Capture the cell that displays the provided text and extract its [x, y] central coordinate. 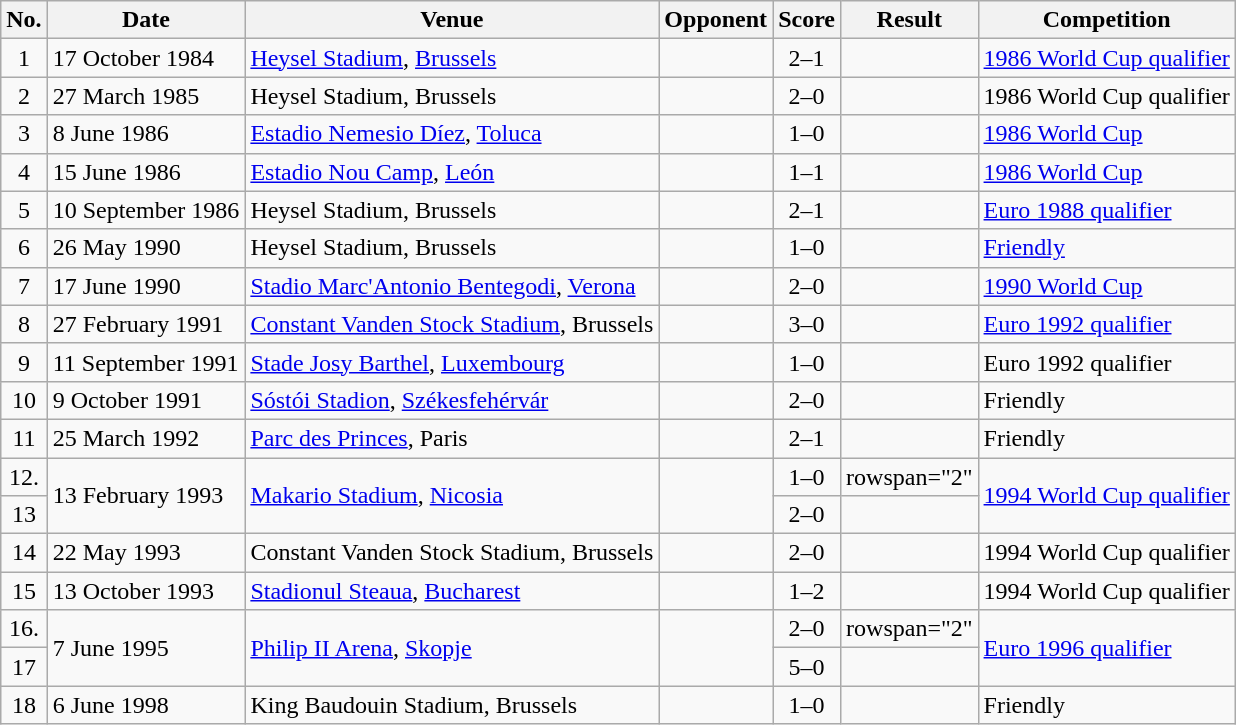
25 March 1992 [146, 438]
10 [24, 400]
6 [24, 248]
1 [24, 58]
Stadionul Steaua, Bucharest [452, 591]
Estadio Nemesio Díez, Toluca [452, 134]
27 February 1991 [146, 324]
Sóstói Stadion, Székesfehérvár [452, 400]
Stade Josy Barthel, Luxembourg [452, 362]
4 [24, 172]
1–1 [807, 172]
18 [24, 705]
22 May 1993 [146, 553]
17 [24, 667]
Venue [452, 20]
27 March 1985 [146, 96]
King Baudouin Stadium, Brussels [452, 705]
No. [24, 20]
Opponent [716, 20]
8 [24, 324]
13 February 1993 [146, 496]
15 June 1986 [146, 172]
Makario Stadium, Nicosia [452, 496]
15 [24, 591]
Date [146, 20]
3 [24, 134]
14 [24, 553]
5–0 [807, 667]
7 [24, 286]
6 June 1998 [146, 705]
13 [24, 515]
16. [24, 629]
Result [910, 20]
Euro 1988 qualifier [1106, 210]
26 May 1990 [146, 248]
11 [24, 438]
9 [24, 362]
8 June 1986 [146, 134]
Competition [1106, 20]
Score [807, 20]
9 October 1991 [146, 400]
Parc des Princes, Paris [452, 438]
3–0 [807, 324]
Estadio Nou Camp, León [452, 172]
5 [24, 210]
Philip II Arena, Skopje [452, 648]
13 October 1993 [146, 591]
Euro 1996 qualifier [1106, 648]
17 June 1990 [146, 286]
17 October 1984 [146, 58]
1–2 [807, 591]
10 September 1986 [146, 210]
12. [24, 477]
1990 World Cup [1106, 286]
7 June 1995 [146, 648]
Stadio Marc'Antonio Bentegodi, Verona [452, 286]
11 September 1991 [146, 362]
2 [24, 96]
